Identify which cell holds the provided text, then report its (X, Y) central coordinate. 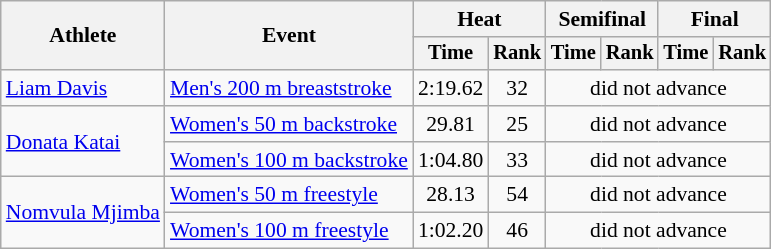
29.81 (450, 124)
1:04.80 (450, 160)
Final (714, 19)
28.13 (450, 195)
Men's 200 m breaststroke (289, 88)
Women's 100 m freestyle (289, 231)
Athlete (83, 36)
54 (517, 195)
1:02.20 (450, 231)
2:19.62 (450, 88)
Women's 100 m backstroke (289, 160)
Donata Katai (83, 142)
Event (289, 36)
Women's 50 m backstroke (289, 124)
33 (517, 160)
Semifinal (602, 19)
Liam Davis (83, 88)
Women's 50 m freestyle (289, 195)
Nomvula Mjimba (83, 212)
46 (517, 231)
32 (517, 88)
Heat (480, 19)
25 (517, 124)
